From the cell containing the given text, extract its center point as (x, y) coordinate. 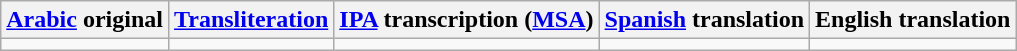
IPA transcription (MSA) (466, 20)
Spanish translation (704, 20)
Arabic original (85, 20)
English translation (913, 20)
Transliteration (250, 20)
